Locate the cell with the specified text and output its (X, Y) center coordinate. 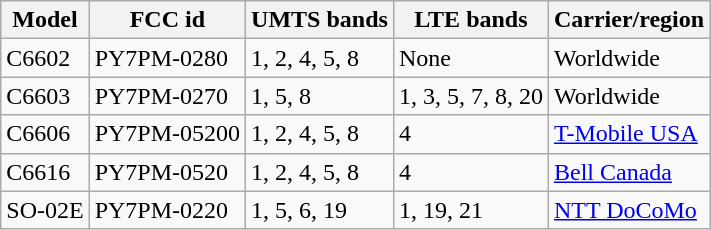
C6603 (45, 96)
Carrier/region (628, 20)
Bell Canada (628, 172)
C6602 (45, 58)
1, 19, 21 (470, 210)
C6616 (45, 172)
LTE bands (470, 20)
None (470, 58)
PY7PM-0520 (167, 172)
PY7PM-05200 (167, 134)
PY7PM-0280 (167, 58)
T-Mobile USA (628, 134)
FCC id (167, 20)
Model (45, 20)
PY7PM-0220 (167, 210)
SO-02E (45, 210)
NTT DoCoMo (628, 210)
UMTS bands (320, 20)
1, 5, 6, 19 (320, 210)
C6606 (45, 134)
1, 5, 8 (320, 96)
PY7PM-0270 (167, 96)
1, 3, 5, 7, 8, 20 (470, 96)
